Find where the given text appears and provide that cell's center as (x, y) coordinate. 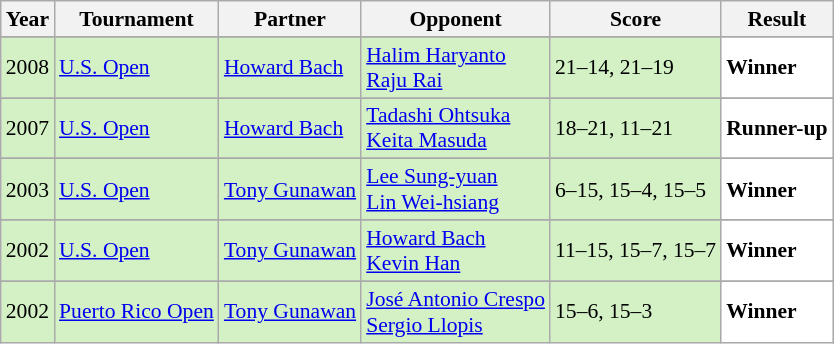
Tournament (136, 19)
Howard Bach Kevin Han (456, 250)
2008 (28, 68)
Runner-up (776, 128)
2007 (28, 128)
Result (776, 19)
Score (636, 19)
11–15, 15–7, 15–7 (636, 250)
Puerto Rico Open (136, 312)
Year (28, 19)
18–21, 11–21 (636, 128)
6–15, 15–4, 15–5 (636, 190)
José Antonio Crespo Sergio Llopis (456, 312)
Tadashi Ohtsuka Keita Masuda (456, 128)
2003 (28, 190)
21–14, 21–19 (636, 68)
Halim Haryanto Raju Rai (456, 68)
Lee Sung-yuan Lin Wei-hsiang (456, 190)
Partner (290, 19)
Opponent (456, 19)
15–6, 15–3 (636, 312)
